Pinpoint the cell where the given text exists, returning its (X, Y) midpoint coordinate. 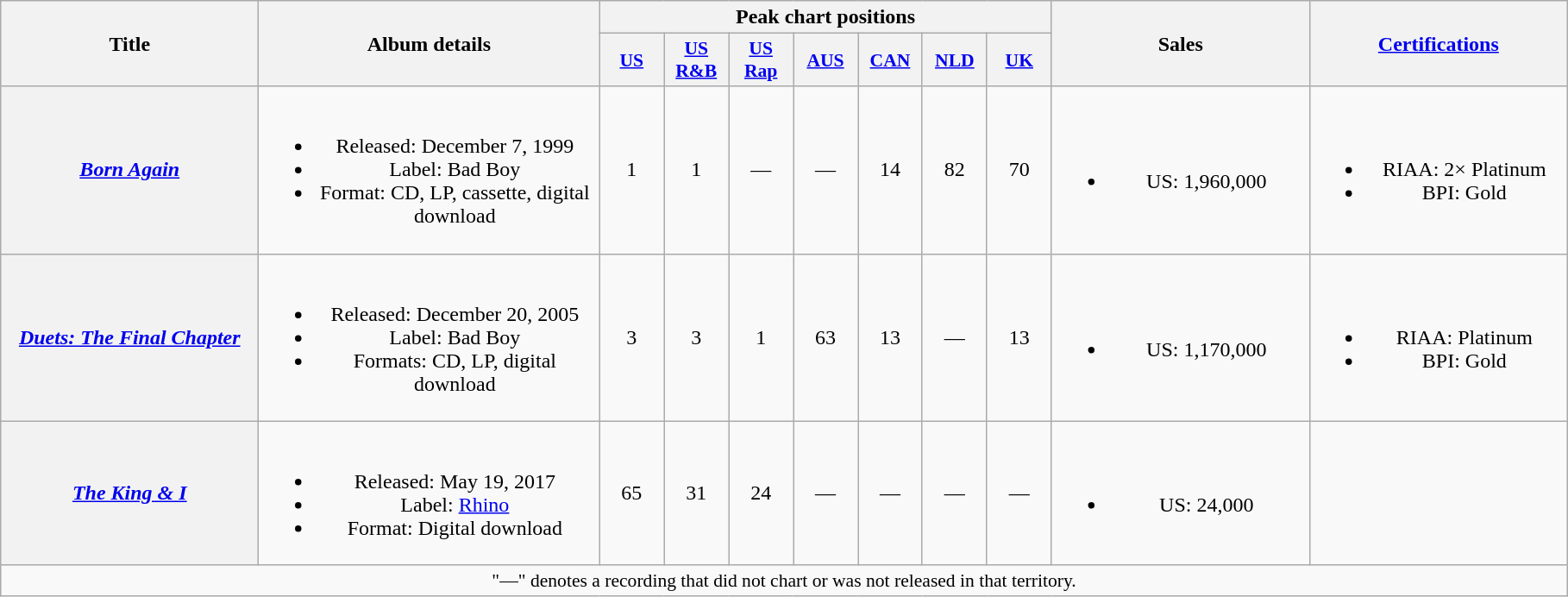
US Rap (761, 60)
65 (631, 493)
US: 1,960,000 (1180, 170)
AUS (826, 60)
NLD (954, 60)
Peak chart positions (825, 17)
The King & I (129, 493)
Certifications (1439, 43)
Sales (1180, 43)
Duets: The Final Chapter (129, 337)
UK (1019, 60)
US: 1,170,000 (1180, 337)
"—" denotes a recording that did not chart or was not released in that territory. (785, 581)
63 (826, 337)
31 (697, 493)
70 (1019, 170)
Released: May 19, 2017Label: RhinoFormat: Digital download (430, 493)
Title (129, 43)
US (631, 60)
RIAA: 2× PlatinumBPI: Gold (1439, 170)
Released: December 20, 2005Label: Bad BoyFormats: CD, LP, digital download (430, 337)
CAN (890, 60)
24 (761, 493)
US: 24,000 (1180, 493)
Released: December 7, 1999Label: Bad BoyFormat: CD, LP, cassette, digital download (430, 170)
Album details (430, 43)
US R&B (697, 60)
RIAA: PlatinumBPI: Gold (1439, 337)
Born Again (129, 170)
14 (890, 170)
82 (954, 170)
